Extract the (X, Y) coordinate from the center of the cell holding the provided text.  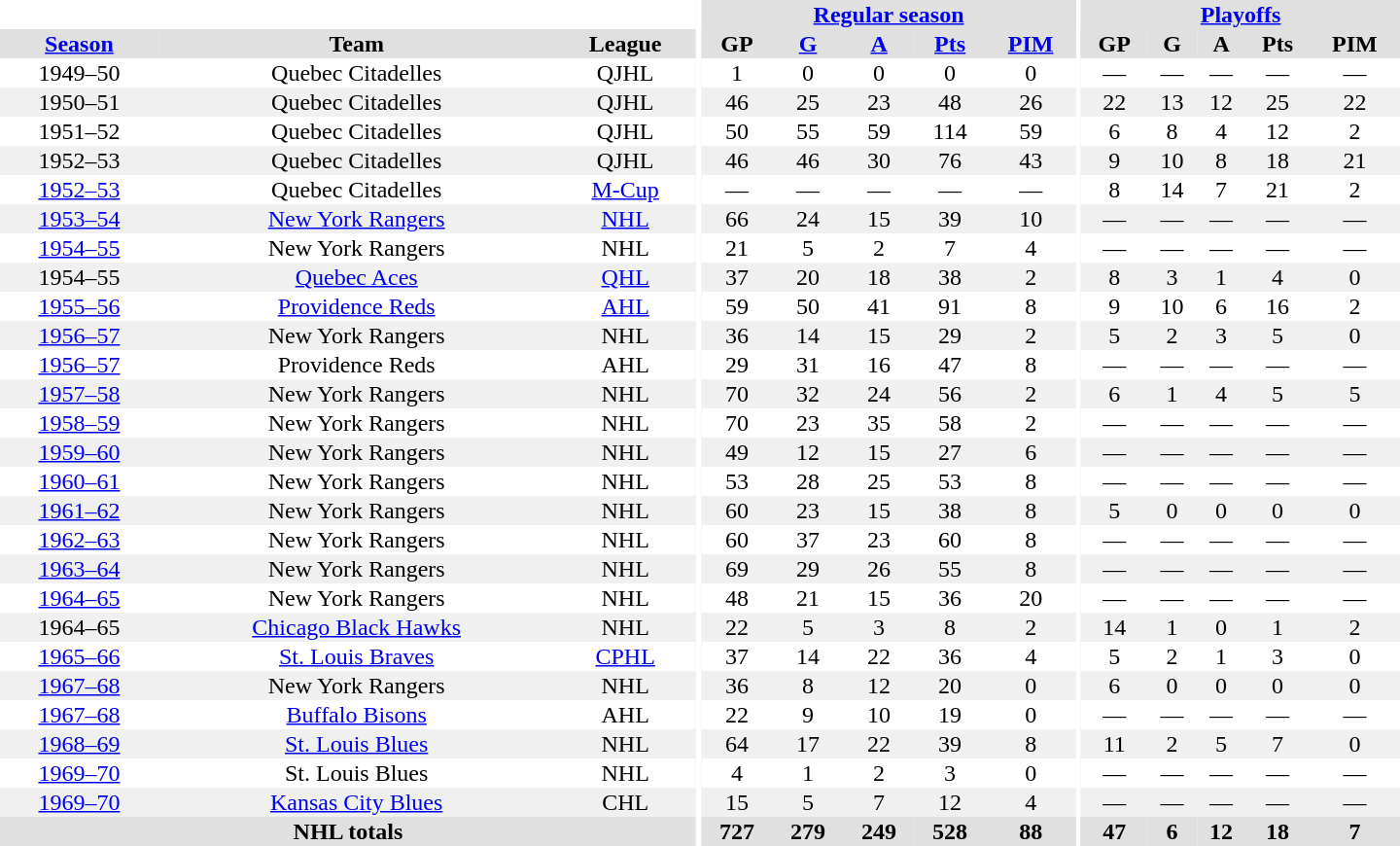
1961–62 (80, 511)
13 (1172, 102)
66 (737, 219)
Regular season (889, 15)
Team (357, 44)
Season (80, 44)
56 (951, 394)
58 (951, 423)
91 (951, 306)
1958–59 (80, 423)
32 (809, 394)
249 (879, 831)
64 (737, 744)
Kansas City Blues (357, 802)
1950–51 (80, 102)
1955–56 (80, 306)
43 (1031, 160)
1951–52 (80, 131)
1949–50 (80, 73)
88 (1031, 831)
CPHL (624, 656)
NHL totals (348, 831)
1968–69 (80, 744)
1962–63 (80, 540)
17 (809, 744)
69 (737, 569)
Quebec Aces (357, 277)
528 (951, 831)
Buffalo Bisons (357, 715)
27 (951, 452)
St. Louis Braves (357, 656)
28 (809, 481)
Playoffs (1241, 15)
1965–66 (80, 656)
1953–54 (80, 219)
41 (879, 306)
League (624, 44)
M-Cup (624, 190)
11 (1114, 744)
QHL (624, 277)
30 (879, 160)
1960–61 (80, 481)
727 (737, 831)
279 (809, 831)
114 (951, 131)
1963–64 (80, 569)
49 (737, 452)
35 (879, 423)
19 (951, 715)
76 (951, 160)
1959–60 (80, 452)
31 (809, 365)
1957–58 (80, 394)
CHL (624, 802)
Chicago Black Hawks (357, 627)
